Output the (x, y) coordinate of the center of the cell containing the given text.  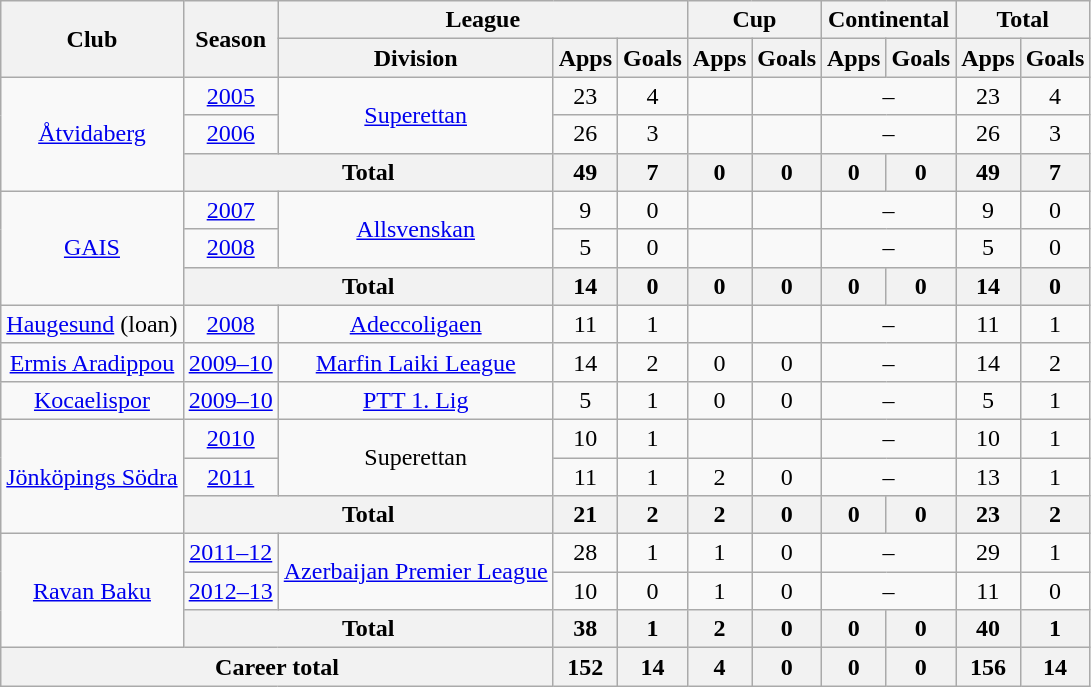
156 (988, 667)
Continental (889, 20)
2010 (230, 438)
2007 (230, 210)
Division (416, 58)
40 (988, 629)
2011–12 (230, 553)
Cup (754, 20)
Club (92, 39)
Kocaelispor (92, 400)
Ravan Baku (92, 591)
Marfin Laiki League (416, 362)
Haugesund (loan) (92, 324)
2005 (230, 96)
Jönköpings Södra (92, 476)
Allsvenskan (416, 229)
GAIS (92, 248)
League (482, 20)
2012–13 (230, 591)
Season (230, 39)
2006 (230, 134)
2011 (230, 477)
28 (585, 553)
Åtvidaberg (92, 134)
Ermis Aradippou (92, 362)
21 (585, 515)
Adeccoligaen (416, 324)
29 (988, 553)
38 (585, 629)
152 (585, 667)
13 (988, 477)
Azerbaijan Premier League (416, 572)
Career total (277, 667)
PTT 1. Lig (416, 400)
